Return (x, y) of the center of cell containing provided text 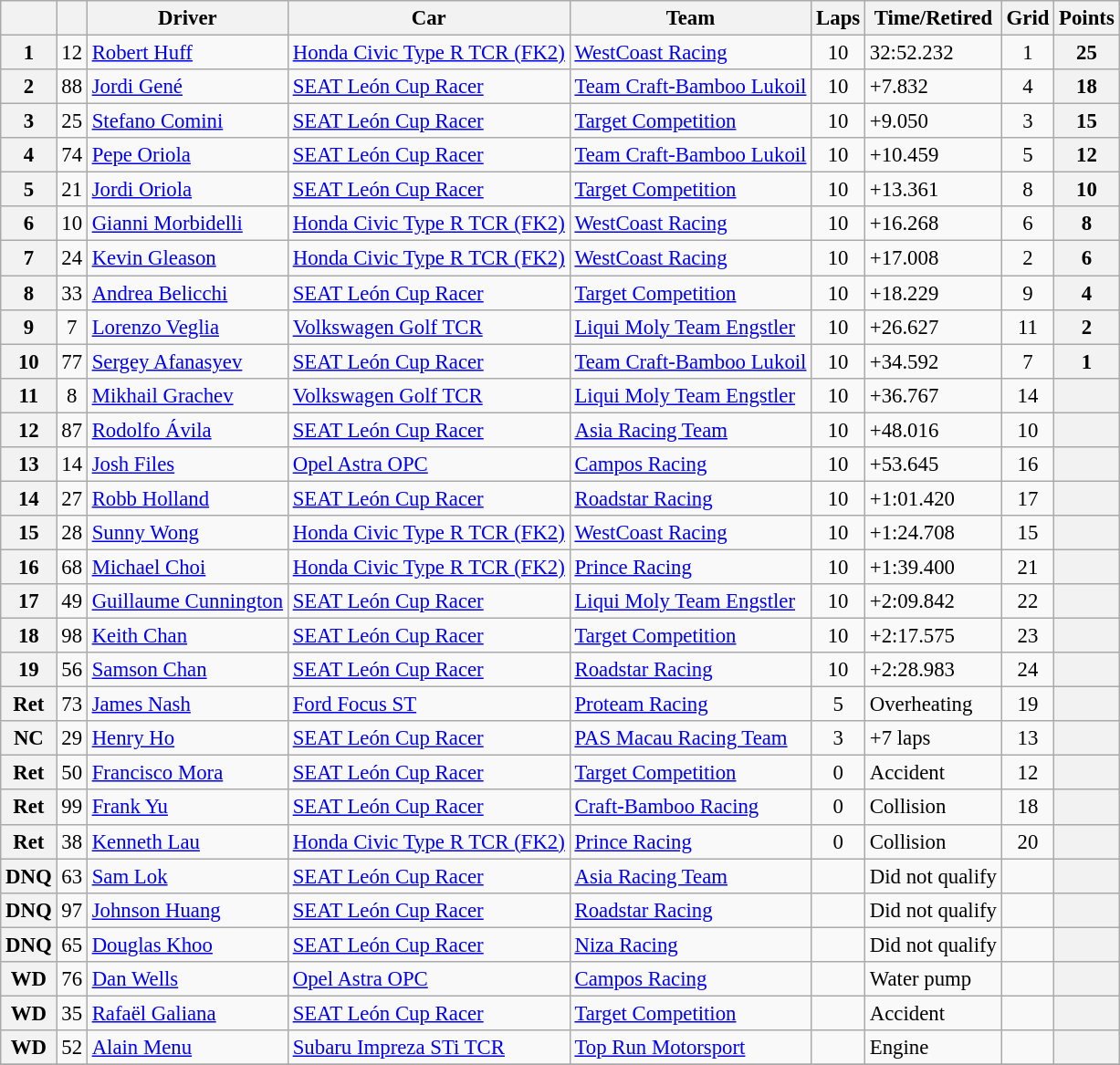
Keith Chan (187, 636)
Time/Retired (933, 18)
33 (71, 293)
Michael Choi (187, 567)
38 (71, 841)
Jordi Oriola (187, 190)
Laps (838, 18)
28 (71, 533)
+48.016 (933, 430)
63 (71, 876)
Ford Focus ST (429, 705)
Dan Wells (187, 979)
Driver (187, 18)
+1:01.420 (933, 498)
97 (71, 910)
+2:28.983 (933, 670)
+53.645 (933, 465)
88 (71, 87)
32:52.232 (933, 53)
23 (1028, 636)
Robert Huff (187, 53)
+2:09.842 (933, 601)
98 (71, 636)
76 (71, 979)
+10.459 (933, 155)
Kenneth Lau (187, 841)
Points (1086, 18)
Lorenzo Veglia (187, 327)
Sergey Afanasyev (187, 361)
PAS Macau Racing Team (690, 738)
27 (71, 498)
+13.361 (933, 190)
Douglas Khoo (187, 945)
Sunny Wong (187, 533)
Rodolfo Ávila (187, 430)
+1:24.708 (933, 533)
52 (71, 1048)
73 (71, 705)
+34.592 (933, 361)
Gianni Morbidelli (187, 224)
Stefano Comini (187, 121)
29 (71, 738)
65 (71, 945)
Team (690, 18)
Pepe Oriola (187, 155)
+2:17.575 (933, 636)
Samson Chan (187, 670)
68 (71, 567)
+7 laps (933, 738)
+1:39.400 (933, 567)
Andrea Belicchi (187, 293)
Proteam Racing (690, 705)
Jordi Gené (187, 87)
Engine (933, 1048)
Francisco Mora (187, 773)
Water pump (933, 979)
Subaru Impreza STi TCR (429, 1048)
Rafaël Galiana (187, 1013)
Frank Yu (187, 808)
Alain Menu (187, 1048)
Grid (1028, 18)
NC (29, 738)
Robb Holland (187, 498)
+18.229 (933, 293)
87 (71, 430)
Guillaume Cunnington (187, 601)
Josh Files (187, 465)
20 (1028, 841)
+16.268 (933, 224)
Niza Racing (690, 945)
+26.627 (933, 327)
James Nash (187, 705)
Sam Lok (187, 876)
35 (71, 1013)
Kevin Gleason (187, 258)
22 (1028, 601)
99 (71, 808)
+17.008 (933, 258)
Johnson Huang (187, 910)
Car (429, 18)
77 (71, 361)
Top Run Motorsport (690, 1048)
+36.767 (933, 395)
74 (71, 155)
Mikhail Grachev (187, 395)
+7.832 (933, 87)
56 (71, 670)
Craft-Bamboo Racing (690, 808)
+9.050 (933, 121)
49 (71, 601)
Overheating (933, 705)
50 (71, 773)
Henry Ho (187, 738)
